Find where the given text appears and provide that cell's center as (X, Y) coordinate. 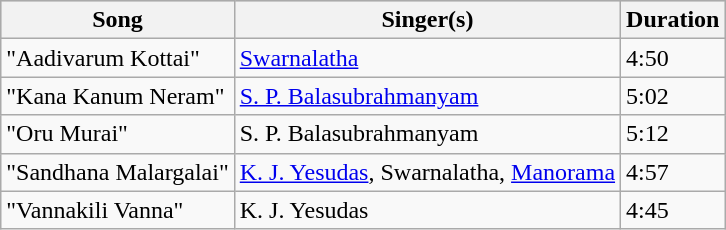
K. J. Yesudas, Swarnalatha, Manorama (427, 172)
"Vannakili Vanna" (118, 210)
5:12 (673, 134)
"Oru Murai" (118, 134)
Swarnalatha (427, 58)
5:02 (673, 96)
4:50 (673, 58)
"Kana Kanum Neram" (118, 96)
4:57 (673, 172)
Song (118, 20)
K. J. Yesudas (427, 210)
Duration (673, 20)
"Aadivarum Kottai" (118, 58)
4:45 (673, 210)
Singer(s) (427, 20)
"Sandhana Malargalai" (118, 172)
